Identify which cell holds the provided text, then report its [x, y] central coordinate. 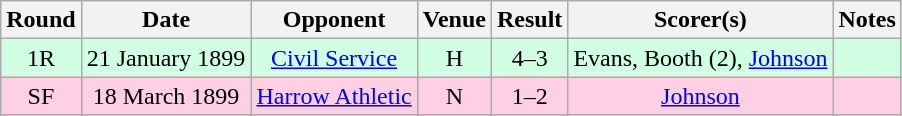
Civil Service [334, 58]
Johnson [700, 96]
Date [166, 20]
Harrow Athletic [334, 96]
4–3 [529, 58]
Evans, Booth (2), Johnson [700, 58]
Opponent [334, 20]
Notes [867, 20]
H [454, 58]
Result [529, 20]
1–2 [529, 96]
21 January 1899 [166, 58]
SF [41, 96]
N [454, 96]
1R [41, 58]
18 March 1899 [166, 96]
Venue [454, 20]
Scorer(s) [700, 20]
Round [41, 20]
